Return the (X, Y) coordinate for the center point of the cell that contains the specified text.  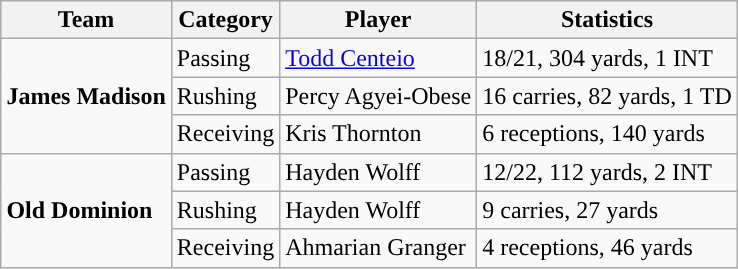
18/21, 304 yards, 1 INT (608, 58)
Player (378, 20)
James Madison (86, 96)
12/22, 112 yards, 2 INT (608, 172)
9 carries, 27 yards (608, 210)
16 carries, 82 yards, 1 TD (608, 96)
Statistics (608, 20)
Team (86, 20)
Percy Agyei-Obese (378, 96)
Ahmarian Granger (378, 248)
Old Dominion (86, 210)
6 receptions, 140 yards (608, 134)
Todd Centeio (378, 58)
Kris Thornton (378, 134)
4 receptions, 46 yards (608, 248)
Category (225, 20)
